Return the [x, y] coordinate for the center point of the cell that contains the specified text.  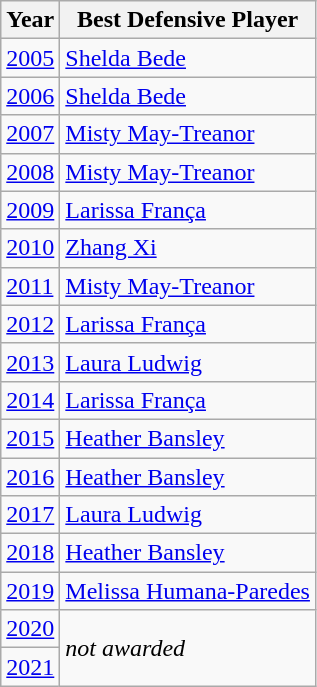
2016 [30, 477]
not awarded [188, 648]
2018 [30, 553]
2007 [30, 134]
Best Defensive Player [188, 20]
2014 [30, 400]
2013 [30, 362]
2015 [30, 438]
2020 [30, 629]
2010 [30, 248]
2008 [30, 172]
Melissa Humana-Paredes [188, 591]
2021 [30, 667]
2011 [30, 286]
Zhang Xi [188, 248]
2012 [30, 324]
Year [30, 20]
2019 [30, 591]
2005 [30, 58]
2009 [30, 210]
2017 [30, 515]
2006 [30, 96]
